Identify which cell holds the provided text, then report its [x, y] central coordinate. 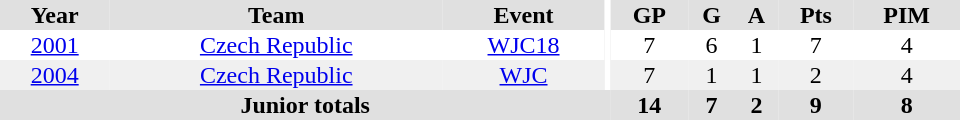
Junior totals [305, 105]
Event [524, 15]
PIM [906, 15]
Year [54, 15]
9 [816, 105]
14 [649, 105]
6 [711, 45]
2004 [54, 75]
WJC [524, 75]
A [757, 15]
Team [276, 15]
WJC18 [524, 45]
GP [649, 15]
Pts [816, 15]
G [711, 15]
8 [906, 105]
2001 [54, 45]
